Scan for the cell matching the given text and deliver its (x, y) coordinate at center. 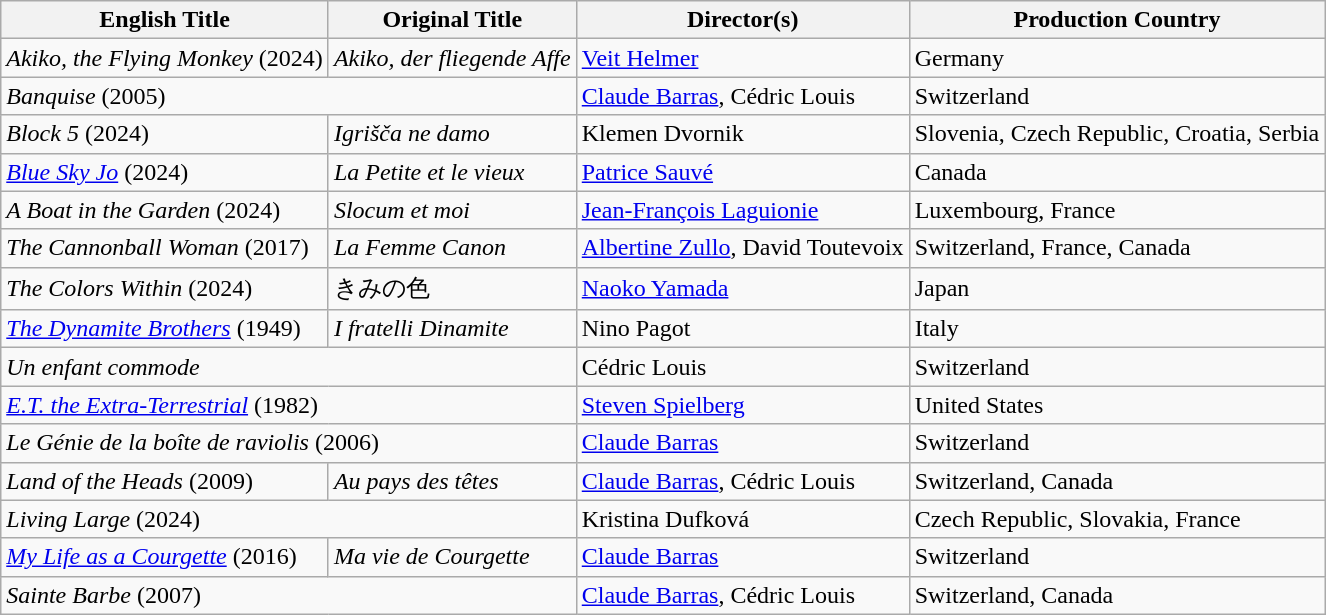
Italy (1117, 329)
Albertine Zullo, David Toutevoix (742, 248)
Original Title (452, 20)
Canada (1117, 172)
Au pays des têtes (452, 481)
La Petite et le vieux (452, 172)
Igrišča ne damo (452, 134)
Banquise (2005) (288, 96)
Czech Republic, Slovakia, France (1117, 519)
Un enfant commode (288, 367)
Akiko, the Flying Monkey (2024) (165, 58)
Akiko, der fliegende Affe (452, 58)
English Title (165, 20)
Production Country (1117, 20)
Switzerland, France, Canada (1117, 248)
Block 5 (2024) (165, 134)
Sainte Barbe (2007) (288, 595)
Jean-François Laguionie (742, 210)
Klemen Dvornik (742, 134)
Japan (1117, 288)
Nino Pagot (742, 329)
Cédric Louis (742, 367)
A Boat in the Garden (2024) (165, 210)
Le Génie de la boîte de raviolis (2006) (288, 443)
My Life as a Courgette (2016) (165, 557)
E.T. the Extra-Terrestrial (1982) (288, 405)
Germany (1117, 58)
The Cannonball Woman (2017) (165, 248)
Land of the Heads (2009) (165, 481)
I fratelli Dinamite (452, 329)
The Colors Within (2024) (165, 288)
Living Large (2024) (288, 519)
United States (1117, 405)
Slocum et moi (452, 210)
Patrice Sauvé (742, 172)
The Dynamite Brothers (1949) (165, 329)
Luxembourg, France (1117, 210)
Naoko Yamada (742, 288)
Steven Spielberg (742, 405)
La Femme Canon (452, 248)
Blue Sky Jo (2024) (165, 172)
Kristina Dufková (742, 519)
Director(s) (742, 20)
きみの色 (452, 288)
Slovenia, Czech Republic, Croatia, Serbia (1117, 134)
Veit Helmer (742, 58)
Ma vie de Courgette (452, 557)
